Capture the cell that displays the provided text and extract its [X, Y] central coordinate. 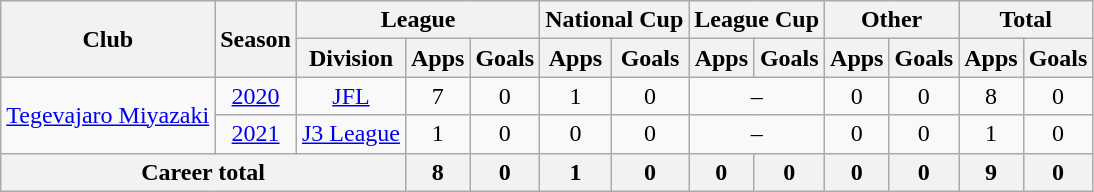
League [418, 20]
Tegevajaro Miyazaki [108, 115]
7 [437, 96]
Division [350, 58]
JFL [350, 96]
Career total [204, 172]
League Cup [757, 20]
Club [108, 39]
2020 [256, 96]
2021 [256, 134]
Other [892, 20]
Season [256, 39]
National Cup [614, 20]
J3 League [350, 134]
Total [1026, 20]
9 [991, 172]
